Return [x, y] of the center of cell containing provided text 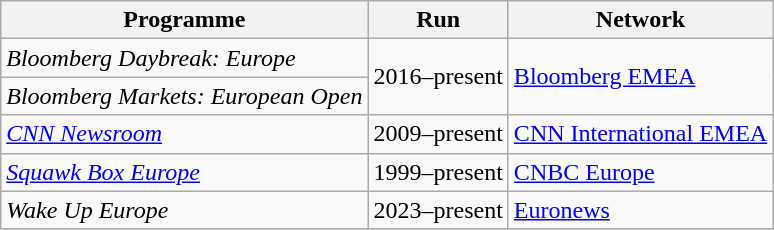
CNN International EMEA [640, 134]
Bloomberg Daybreak: Europe [184, 58]
Euronews [640, 210]
2016–present [438, 77]
Bloomberg Markets: European Open [184, 96]
CNBC Europe [640, 172]
Bloomberg EMEA [640, 77]
Network [640, 20]
Squawk Box Europe [184, 172]
Programme [184, 20]
2023–present [438, 210]
1999–present [438, 172]
Wake Up Europe [184, 210]
2009–present [438, 134]
CNN Newsroom [184, 134]
Run [438, 20]
